Provide the (x, y) coordinate of the cell's center where the given text is located.  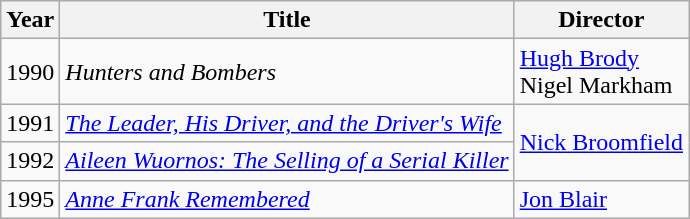
1995 (30, 199)
Director (601, 20)
Hunters and Bombers (287, 72)
Nick Broomfield (601, 142)
1992 (30, 161)
Hugh BrodyNigel Markham (601, 72)
Title (287, 20)
Jon Blair (601, 199)
Year (30, 20)
The Leader, His Driver, and the Driver's Wife (287, 123)
Aileen Wuornos: The Selling of a Serial Killer (287, 161)
Anne Frank Remembered (287, 199)
1990 (30, 72)
1991 (30, 123)
